Extract the [x, y] coordinate from the center of the cell holding the provided text.  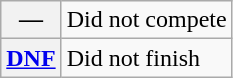
DNF [31, 58]
Did not compete [146, 20]
Did not finish [146, 58]
— [31, 20]
